Scan for the cell matching the given text and deliver its (X, Y) coordinate at center. 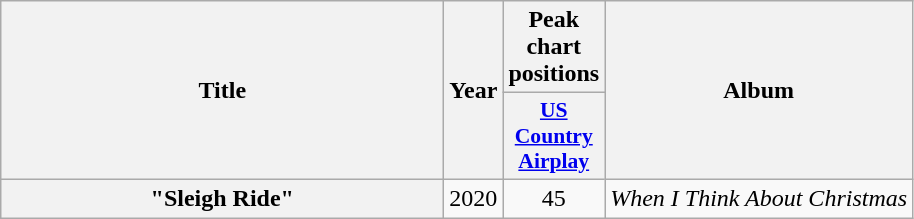
Year (474, 90)
Peakchartpositions (554, 47)
When I Think About Christmas (759, 198)
2020 (474, 198)
45 (554, 198)
"Sleigh Ride" (222, 198)
Title (222, 90)
Album (759, 90)
USCountryAirplay (554, 136)
